Return [x, y] of the center of cell containing provided text 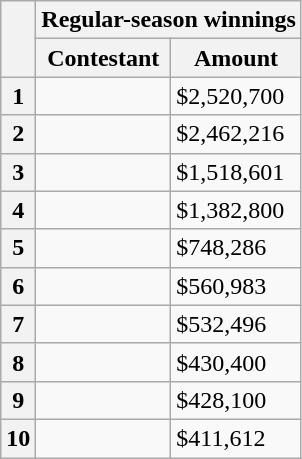
$1,518,601 [236, 172]
$430,400 [236, 362]
5 [18, 248]
Amount [236, 58]
Regular-season winnings [169, 20]
4 [18, 210]
$428,100 [236, 400]
3 [18, 172]
8 [18, 362]
9 [18, 400]
$411,612 [236, 438]
$560,983 [236, 286]
$2,520,700 [236, 96]
6 [18, 286]
7 [18, 324]
$1,382,800 [236, 210]
1 [18, 96]
$748,286 [236, 248]
Contestant [104, 58]
10 [18, 438]
$2,462,216 [236, 134]
$532,496 [236, 324]
2 [18, 134]
